Return the [x, y] coordinate for the center point of the cell that contains the specified text.  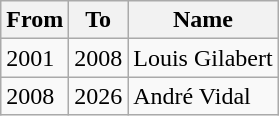
Name [203, 20]
2026 [98, 96]
2001 [35, 58]
To [98, 20]
Louis Gilabert [203, 58]
From [35, 20]
André Vidal [203, 96]
